Find where the given text appears and provide that cell's center as (x, y) coordinate. 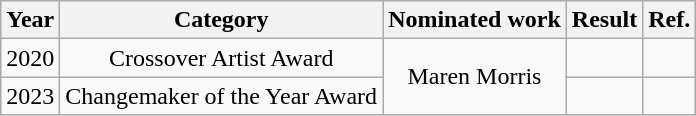
Crossover Artist Award (222, 58)
Nominated work (475, 20)
Changemaker of the Year Award (222, 96)
Maren Morris (475, 77)
Year (30, 20)
Category (222, 20)
2023 (30, 96)
2020 (30, 58)
Ref. (670, 20)
Result (604, 20)
